Return (X, Y) of the center of cell containing provided text 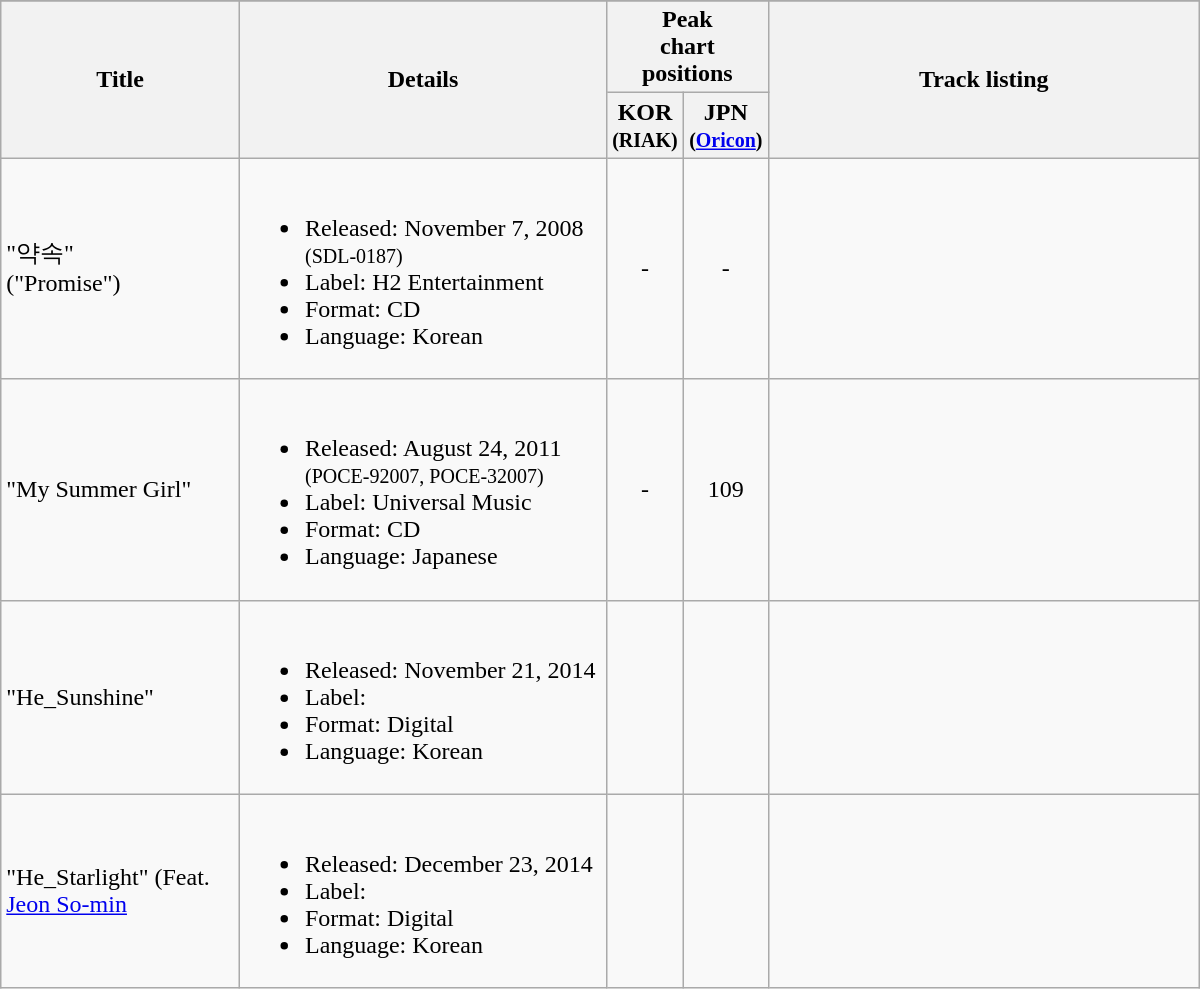
Track listing (984, 80)
Title (120, 80)
Peak chart positions (688, 47)
JPN(Oricon) (726, 126)
Released: December 23, 2014Label:Format: DigitalLanguage: Korean (422, 891)
KOR(RIAK) (646, 126)
109 (726, 490)
"My Summer Girl" (120, 490)
Released: August 24, 2011 (POCE-92007, POCE-32007)Label: Universal MusicFormat: CDLanguage: Japanese (422, 490)
Details (422, 80)
Released: November 7, 2008 (SDL-0187)Label: H2 EntertainmentFormat: CDLanguage: Korean (422, 268)
"약속"("Promise") (120, 268)
"He_Sunshine" (120, 697)
"He_Starlight" (Feat. Jeon So-min (120, 891)
Released: November 21, 2014Label:Format: DigitalLanguage: Korean (422, 697)
